Locate the cell with the specified text and output its [x, y] center coordinate. 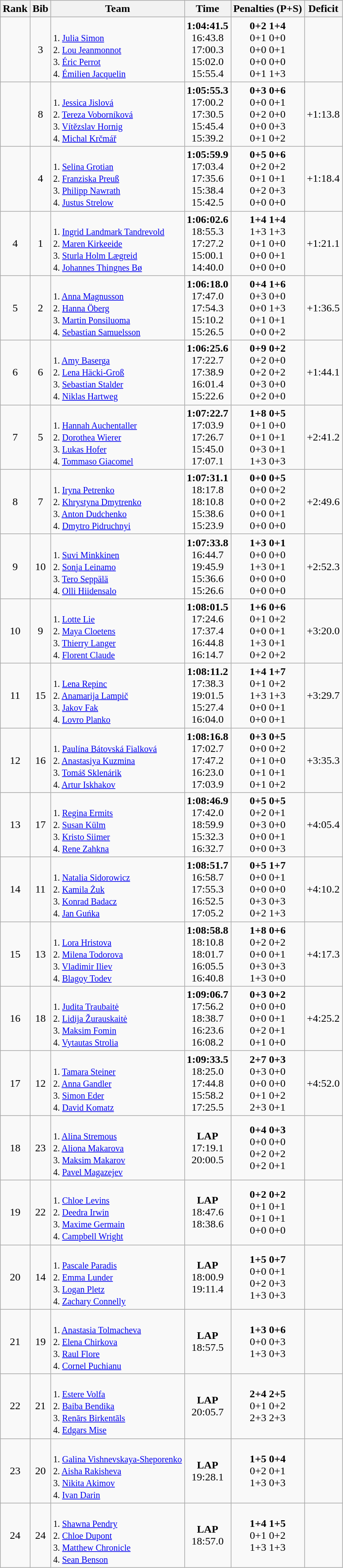
2 [41, 308]
0+4 1+60+3 0+00+0 1+30+1 0+10+0 0+2 [268, 308]
1. Shawna Pendry2. Chloe Dupont3. Matthew Chronicle4. Sean Benson [118, 1535]
1:06:18.017:47.017:54.315:10.215:26.5 [208, 308]
1. Paulína Bátovská Fialková2. Anastasiya Kuzmina3. Tomáš Sklenárik4. Artur Iskhakov [118, 760]
LAP18:47.618:38.6 [208, 1212]
1:08:11.217:38.319:01.515:27.416:04.0 [208, 695]
0+3 0+50+0 0+20+1 0+00+1 0+10+1 0+2 [268, 760]
1:08:01.517:24.617:37.416:44.816:14.7 [208, 631]
1. Natalia Sidorowicz2. Kamila Żuk3. Konrad Badacz4. Jan Guńka [118, 889]
1:05:55.317:00.217:30.515:45.415:39.2 [208, 114]
1:08:58.818:10.818:01.716:05.516:40.8 [208, 954]
1. Estere Volfa2. Baiba Bendika3. Renārs Birkentāls4. Edgars Mise [118, 1406]
1. Galina Vishnevskaya-Sheporenko2. Aisha Rakisheva3. Nikita Akimov4. Ivan Darin [118, 1471]
0+3 0+20+0 0+00+0 0+10+2 0+10+1 0+0 [268, 1019]
0+5 0+60+2 0+20+1 0+10+2 0+30+0 0+0 [268, 179]
1+3 0+10+0 0+01+3 0+10+0 0+00+0 0+0 [268, 566]
+4:52.0 [324, 1083]
+2:41.2 [324, 437]
2+7 0+30+3 0+00+0 0+00+1 0+22+3 0+1 [268, 1083]
3 [41, 50]
1+3 0+60+0 0+31+3 0+3 [268, 1342]
1:04:41.516:43.817:00.315:02.015:55.4 [208, 50]
1. Julia Simon2. Lou Jeanmonnot3. Éric Perrot4. Émilien Jacquelin [118, 50]
0+9 0+20+2 0+00+2 0+20+3 0+00+2 0+0 [268, 372]
0+5 0+50+2 0+10+3 0+00+0 0+10+0 0+3 [268, 825]
1+6 0+60+1 0+20+0 0+11+3 0+10+2 0+2 [268, 631]
1. Lotte Lie2. Maya Cloetens3. Thierry Langer4. Florent Claude [118, 631]
1. Ingrid Landmark Tandrevold2. Maren Kirkeeide3. Sturla Holm Lægreid4. Johannes Thingnes Bø [118, 243]
0+4 0+30+0 0+00+2 0+20+2 0+1 [268, 1148]
Deficit [324, 9]
LAP17:19.120:00.5 [208, 1148]
1 [41, 243]
1:06:02.618:55.317:27.215:00.114:40.0 [208, 243]
1+4 1+70+1 0+21+3 1+30+0 0+10+0 0+1 [268, 695]
Bib [41, 9]
LAP18:00.919:11.4 [208, 1277]
LAP18:57.5 [208, 1342]
1. Lena Repinc2. Anamarija Lampič3. Jakov Fak4. Lovro Planko [118, 695]
Penalties (P+S) [268, 9]
+1:44.1 [324, 372]
1. Suvi Minkkinen2. Sonja Leinamo3. Tero Seppälä4. Olli Hiidensalo [118, 566]
1+8 0+60+2 0+20+0 0+10+3 0+31+3 0+0 [268, 954]
1+8 0+50+1 0+00+1 0+10+3 0+11+3 0+3 [268, 437]
1:05:59.917:03.417:35.615:38.415:42.5 [208, 179]
+3:29.7 [324, 695]
+4:05.4 [324, 825]
1. Regina Ermits2. Susan Külm3. Kristo Siimer4. Rene Zahkna [118, 825]
1:07:33.816:44.719:45.915:36.615:26.6 [208, 566]
1+5 0+70+0 0+10+2 0+31+3 0+3 [268, 1277]
1+4 1+50+1 0+21+3 1+3 [268, 1535]
+1:13.8 [324, 114]
+2:52.3 [324, 566]
0+2 0+20+1 0+10+1 0+10+0 0+0 [268, 1212]
+1:21.1 [324, 243]
+4:17.3 [324, 954]
1. Anna Magnusson2. Hanna Öberg3. Martin Ponsiluoma4. Sebastian Samuelsson [118, 308]
1. Tamara Steiner2. Anna Gandler3. Simon Eder4. David Komatz [118, 1083]
1:08:51.716:58.717:55.316:52.517:05.2 [208, 889]
1. Pascale Paradis2. Emma Lunder3. Logan Pletz4. Zachary Connelly [118, 1277]
+3:35.3 [324, 760]
0+5 1+70+0 0+10+0 0+00+3 0+30+2 1+3 [268, 889]
+4:25.2 [324, 1019]
1. Chloe Levins2. Deedra Irwin3. Maxime Germain4. Campbell Wright [118, 1212]
1+4 1+41+3 1+30+1 0+00+0 0+10+0 0+0 [268, 243]
Time [208, 9]
Rank [15, 9]
1:07:31.118:17.818:10.815:38.615:23.9 [208, 502]
1. Lora Hristova2. Milena Todorova3. Vladimir Iliev4. Blagoy Todev [118, 954]
1:09:06.717:56.218:38.716:23.616:08.2 [208, 1019]
0+0 0+50+0 0+20+0 0+20+0 0+10+0 0+0 [268, 502]
+1:36.5 [324, 308]
1:09:33.518:25.017:44.815:58.217:25.5 [208, 1083]
Team [118, 9]
1+5 0+40+2 0+11+3 0+3 [268, 1471]
LAP18:57.0 [208, 1535]
1. Iryna Petrenko2. Khrystyna Dmytrenko3. Anton Dudchenko4. Dmytro Pidruchnyi [118, 502]
0+3 0+60+0 0+10+2 0+00+0 0+30+1 0+2 [268, 114]
LAP20:05.7 [208, 1406]
LAP19:28.1 [208, 1471]
+4:10.2 [324, 889]
1:08:46.917:42.018:59.915:32.316:32.7 [208, 825]
1. Alina Stremous2. Aliona Makarova3. Maksim Makarov4. Pavel Magazejev [118, 1148]
1:08:16.817:02.717:47.216:23.017:03.9 [208, 760]
1. Jessica Jislová2. Tereza Voborníková3. Vítězslav Hornig4. Michal Krčmář [118, 114]
+3:20.0 [324, 631]
+2:49.6 [324, 502]
1. Anastasia Tolmacheva2. Elena Chirkova3. Raul Flore4. Cornel Puchianu [118, 1342]
1. Amy Baserga2. Lena Häcki-Groß3. Sebastian Stalder4. Niklas Hartweg [118, 372]
2+4 2+50+1 0+22+3 2+3 [268, 1406]
1:07:22.717:03.917:26.715:45.017:07.1 [208, 437]
1. Judita Traubaitė2. Lidija Žurauskaitė3. Maksim Fomin4. Vytautas Strolia [118, 1019]
+1:18.4 [324, 179]
1. Hannah Auchentaller2. Dorothea Wierer3. Lukas Hofer4. Tommaso Giacomel [118, 437]
1. Selina Grotian2. Franziska Preuß3. Philipp Nawrath4. Justus Strelow [118, 179]
0+2 1+40+1 0+00+0 0+10+0 0+00+1 1+3 [268, 50]
1:06:25.617:22.717:38.916:01.415:22.6 [208, 372]
